Scan for the cell matching the given text and deliver its (x, y) coordinate at center. 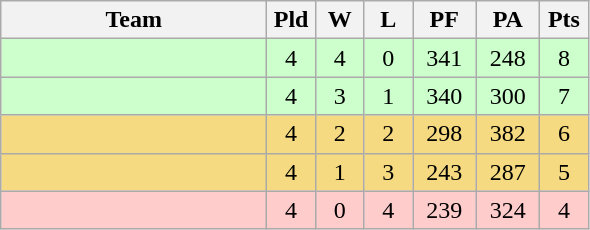
340 (444, 96)
239 (444, 210)
300 (508, 96)
243 (444, 172)
298 (444, 134)
Team (134, 20)
382 (508, 134)
287 (508, 172)
7 (564, 96)
8 (564, 58)
6 (564, 134)
PF (444, 20)
324 (508, 210)
Pts (564, 20)
248 (508, 58)
PA (508, 20)
341 (444, 58)
L (388, 20)
5 (564, 172)
W (340, 20)
Pld (292, 20)
